Provide the [X, Y] coordinate of the cell's center where the given text is located.  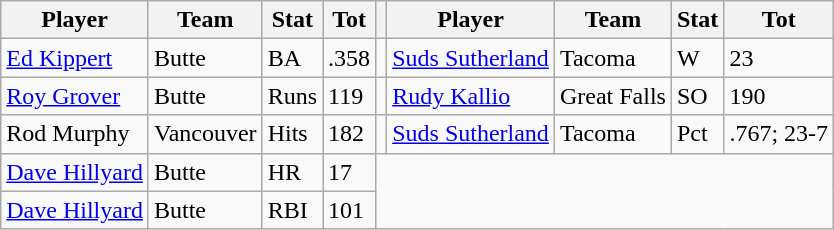
Rod Murphy [75, 134]
.767; 23-7 [779, 134]
Runs [292, 96]
Hits [292, 134]
Great Falls [612, 96]
Vancouver [205, 134]
190 [779, 96]
HR [292, 172]
Rudy Kallio [471, 96]
101 [350, 210]
SO [697, 96]
RBI [292, 210]
.358 [350, 58]
Pct [697, 134]
Ed Kippert [75, 58]
23 [779, 58]
119 [350, 96]
BA [292, 58]
W [697, 58]
182 [350, 134]
17 [350, 172]
Roy Grover [75, 96]
